Detect which cell encompasses the target text, then output its (x, y) center coordinate. 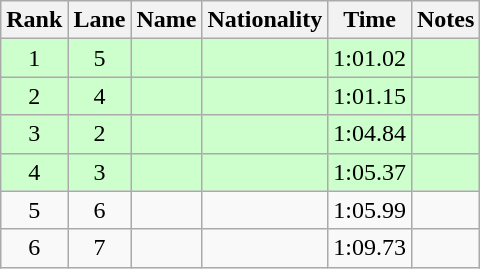
1:01.15 (370, 96)
Rank (34, 20)
Lane (100, 20)
1 (34, 58)
7 (100, 248)
1:05.37 (370, 172)
Time (370, 20)
1:09.73 (370, 248)
1:04.84 (370, 134)
Notes (445, 20)
1:05.99 (370, 210)
Nationality (265, 20)
1:01.02 (370, 58)
Name (166, 20)
